Return [x, y] of the center of cell containing provided text 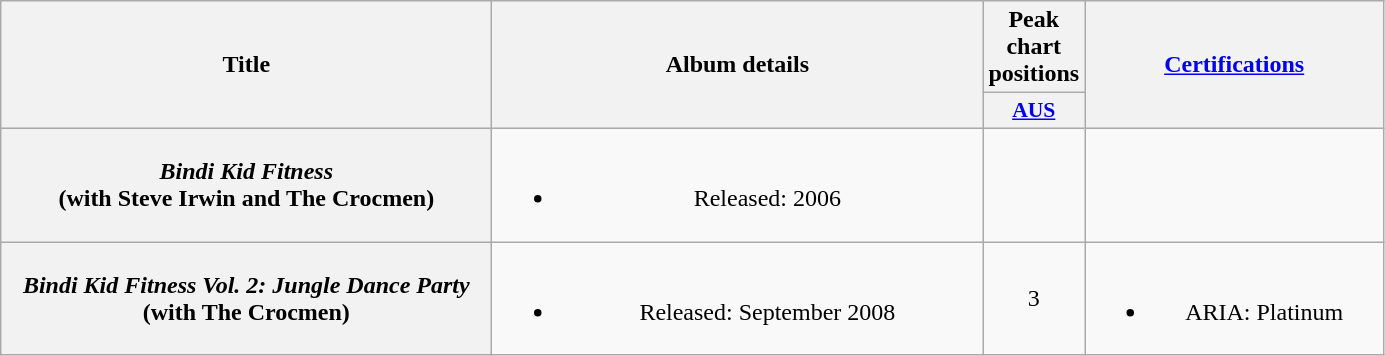
Album details [738, 65]
Bindi Kid Fitness Vol. 2: Jungle Dance Party (with The Crocmen) [246, 298]
Title [246, 65]
Peak chart positions [1034, 47]
Released: September 2008 [738, 298]
ARIA: Platinum [1234, 298]
Bindi Kid Fitness(with Steve Irwin and The Crocmen) [246, 184]
AUS [1034, 111]
Certifications [1234, 65]
3 [1034, 298]
Released: 2006 [738, 184]
